Pinpoint the cell where the given text exists, returning its (x, y) midpoint coordinate. 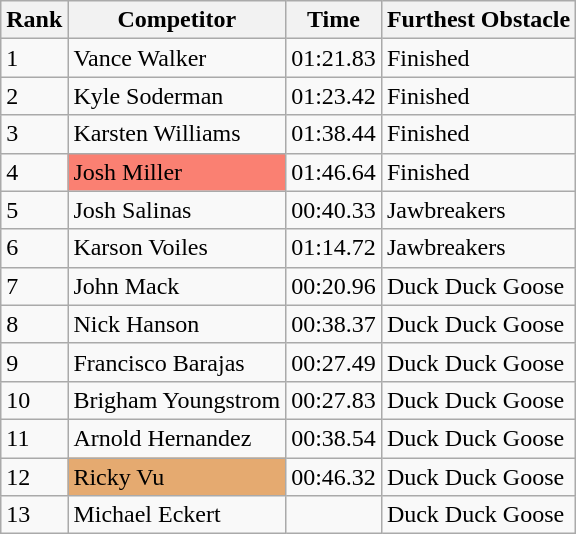
Josh Miller (177, 172)
Brigham Youngstrom (177, 400)
Michael Eckert (177, 515)
4 (34, 172)
01:46.64 (334, 172)
12 (34, 477)
Ricky Vu (177, 477)
Furthest Obstacle (478, 20)
Karsten Williams (177, 134)
Arnold Hernandez (177, 438)
Time (334, 20)
00:27.49 (334, 362)
8 (34, 324)
13 (34, 515)
Vance Walker (177, 58)
00:40.33 (334, 210)
9 (34, 362)
00:38.54 (334, 438)
Josh Salinas (177, 210)
00:38.37 (334, 324)
6 (34, 248)
11 (34, 438)
2 (34, 96)
3 (34, 134)
5 (34, 210)
Kyle Soderman (177, 96)
Nick Hanson (177, 324)
01:21.83 (334, 58)
00:46.32 (334, 477)
John Mack (177, 286)
7 (34, 286)
Rank (34, 20)
00:27.83 (334, 400)
Competitor (177, 20)
Karson Voiles (177, 248)
Francisco Barajas (177, 362)
00:20.96 (334, 286)
01:23.42 (334, 96)
10 (34, 400)
1 (34, 58)
01:38.44 (334, 134)
01:14.72 (334, 248)
